Return [X, Y] of the center of cell containing provided text 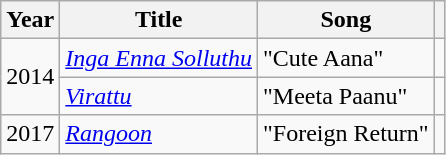
"Foreign Return" [346, 134]
Virattu [159, 96]
2014 [30, 77]
"Meeta Paanu" [346, 96]
Rangoon [159, 134]
Song [346, 20]
Inga Enna Solluthu [159, 58]
2017 [30, 134]
"Cute Aana" [346, 58]
Title [159, 20]
Year [30, 20]
